Extract the (X, Y) coordinate from the center of the cell holding the provided text.  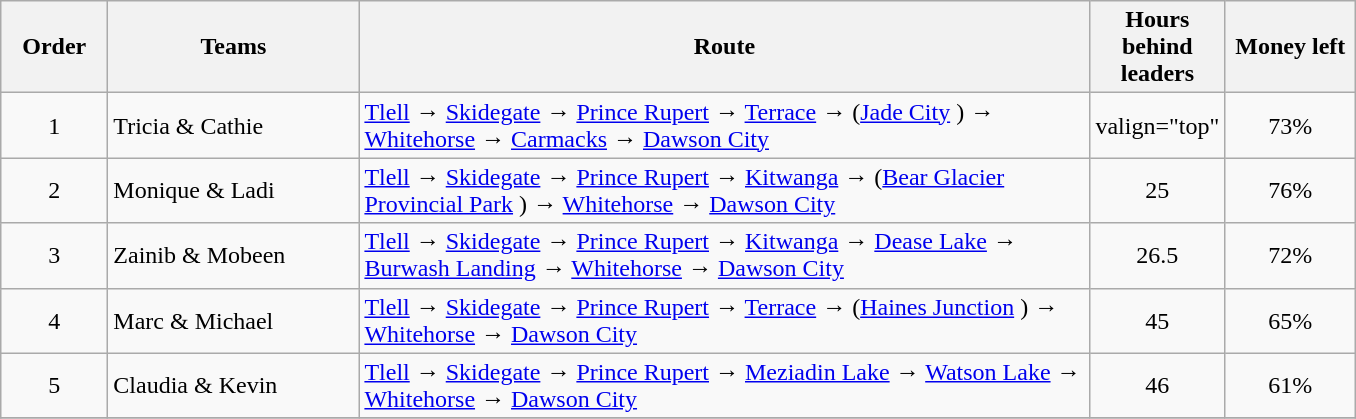
Teams (234, 47)
Tlell → Skidegate → Prince Rupert → Meziadin Lake → Watson Lake → Whitehorse → Dawson City (724, 386)
Tlell → Skidegate → Prince Rupert → Terrace → (Jade City ) → Whitehorse → Carmacks → Dawson City (724, 126)
Zainib & Mobeen (234, 256)
Order (54, 47)
73% (1290, 126)
4 (54, 320)
2 (54, 190)
46 (1158, 386)
65% (1290, 320)
25 (1158, 190)
Tricia & Cathie (234, 126)
76% (1290, 190)
5 (54, 386)
Money left (1290, 47)
valign="top" (1158, 126)
Claudia & Kevin (234, 386)
3 (54, 256)
Marc & Michael (234, 320)
Tlell → Skidegate → Prince Rupert → Kitwanga → Dease Lake → Burwash Landing → Whitehorse → Dawson City (724, 256)
Tlell → Skidegate → Prince Rupert → Kitwanga → (Bear Glacier Provincial Park ) → Whitehorse → Dawson City (724, 190)
26.5 (1158, 256)
Monique & Ladi (234, 190)
61% (1290, 386)
Hours behind leaders (1158, 47)
72% (1290, 256)
45 (1158, 320)
Route (724, 47)
1 (54, 126)
Tlell → Skidegate → Prince Rupert → Terrace → (Haines Junction ) → Whitehorse → Dawson City (724, 320)
